Identify which cell holds the provided text, then report its [X, Y] central coordinate. 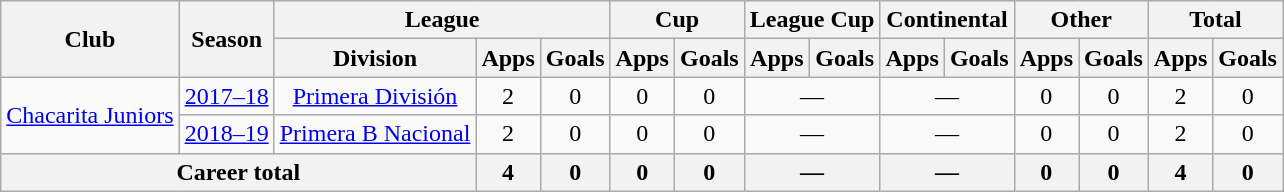
League [442, 20]
Other [1081, 20]
Season [226, 39]
2018–19 [226, 134]
Chacarita Juniors [90, 115]
Cup [677, 20]
Career total [238, 172]
League Cup [812, 20]
Division [375, 58]
Primera División [375, 96]
Continental [947, 20]
Club [90, 39]
Total [1215, 20]
2017–18 [226, 96]
Primera B Nacional [375, 134]
